Return the [X, Y] coordinate for the center point of the cell that contains the specified text.  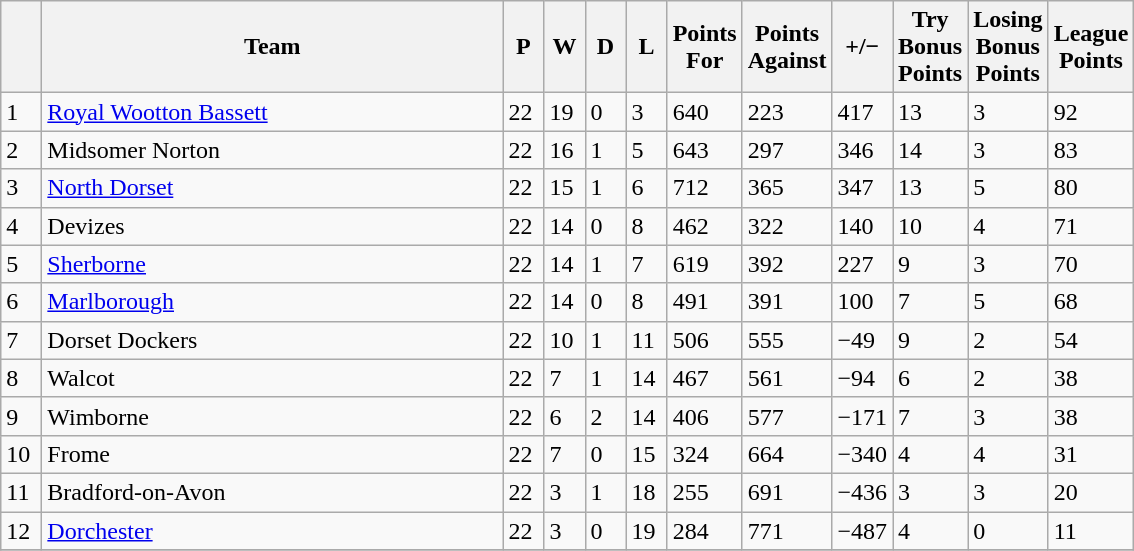
−171 [862, 416]
70 [1091, 264]
Points Against [787, 47]
W [564, 47]
Marlborough [272, 302]
561 [787, 378]
Points For [704, 47]
619 [704, 264]
491 [704, 302]
643 [704, 150]
255 [704, 492]
92 [1091, 112]
Midsomer Norton [272, 150]
Try Bonus Points [930, 47]
365 [787, 188]
297 [787, 150]
Devizes [272, 226]
−436 [862, 492]
577 [787, 416]
Dorchester [272, 531]
31 [1091, 454]
406 [704, 416]
555 [787, 340]
54 [1091, 340]
Frome [272, 454]
Royal Wootton Bassett [272, 112]
−94 [862, 378]
462 [704, 226]
346 [862, 150]
+/− [862, 47]
322 [787, 226]
P [524, 47]
20 [1091, 492]
68 [1091, 302]
771 [787, 531]
227 [862, 264]
Walcot [272, 378]
80 [1091, 188]
League Points [1091, 47]
324 [704, 454]
L [646, 47]
−340 [862, 454]
712 [704, 188]
467 [704, 378]
Bradford-on-Avon [272, 492]
640 [704, 112]
71 [1091, 226]
Sherborne [272, 264]
392 [787, 264]
691 [787, 492]
12 [22, 531]
347 [862, 188]
16 [564, 150]
140 [862, 226]
284 [704, 531]
−487 [862, 531]
18 [646, 492]
83 [1091, 150]
Team [272, 47]
−49 [862, 340]
664 [787, 454]
391 [787, 302]
417 [862, 112]
Losing Bonus Points [1008, 47]
223 [787, 112]
Dorset Dockers [272, 340]
Wimborne [272, 416]
North Dorset [272, 188]
D [606, 47]
506 [704, 340]
100 [862, 302]
